Detect which cell encompasses the target text, then output its (X, Y) center coordinate. 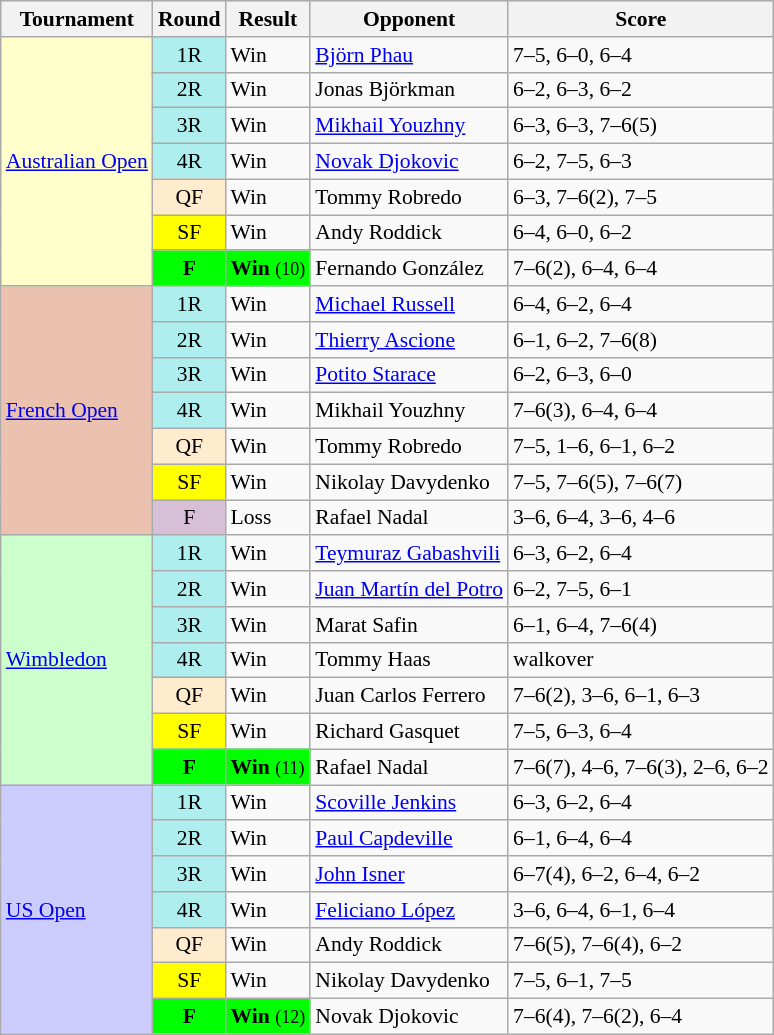
French Open (77, 410)
Scoville Jenkins (409, 803)
7–6(3), 6–4, 6–4 (641, 411)
7–5, 6–0, 6–4 (641, 55)
Score (641, 19)
6–1, 6–4, 7–6(4) (641, 625)
6–3, 7–6(2), 7–5 (641, 197)
Richard Gasquet (409, 732)
7–6(2), 3–6, 6–1, 6–3 (641, 696)
6–4, 6–2, 6–4 (641, 304)
Michael Russell (409, 304)
Loss (268, 518)
Win (11) (268, 767)
Potito Starace (409, 375)
7–5, 6–1, 7–5 (641, 981)
Win (10) (268, 269)
walkover (641, 660)
Win (12) (268, 1017)
Australian Open (77, 162)
Jonas Björkman (409, 90)
Round (190, 19)
6–7(4), 6–2, 6–4, 6–2 (641, 874)
6–1, 6–2, 7–6(8) (641, 340)
US Open (77, 910)
Feliciano López (409, 910)
6–2, 6–3, 6–2 (641, 90)
Thierry Ascione (409, 340)
7–5, 7–6(5), 7–6(7) (641, 482)
7–6(7), 4–6, 7–6(3), 2–6, 6–2 (641, 767)
Tournament (77, 19)
6–2, 6–3, 6–0 (641, 375)
6–3, 6–3, 7–6(5) (641, 126)
Björn Phau (409, 55)
Opponent (409, 19)
Juan Carlos Ferrero (409, 696)
6–2, 7–5, 6–3 (641, 162)
6–1, 6–4, 6–4 (641, 839)
7–5, 1–6, 6–1, 6–2 (641, 447)
Wimbledon (77, 660)
7–6(2), 6–4, 6–4 (641, 269)
7–6(5), 7–6(4), 6–2 (641, 945)
Fernando González (409, 269)
Juan Martín del Potro (409, 589)
Marat Safin (409, 625)
Tommy Haas (409, 660)
6–4, 6–0, 6–2 (641, 233)
Paul Capdeville (409, 839)
3–6, 6–4, 3–6, 4–6 (641, 518)
6–2, 7–5, 6–1 (641, 589)
3–6, 6–4, 6–1, 6–4 (641, 910)
7–5, 6–3, 6–4 (641, 732)
John Isner (409, 874)
Teymuraz Gabashvili (409, 554)
7–6(4), 7–6(2), 6–4 (641, 1017)
Result (268, 19)
